Determine the (X, Y) coordinate at the center of the cell enclosing the given text.  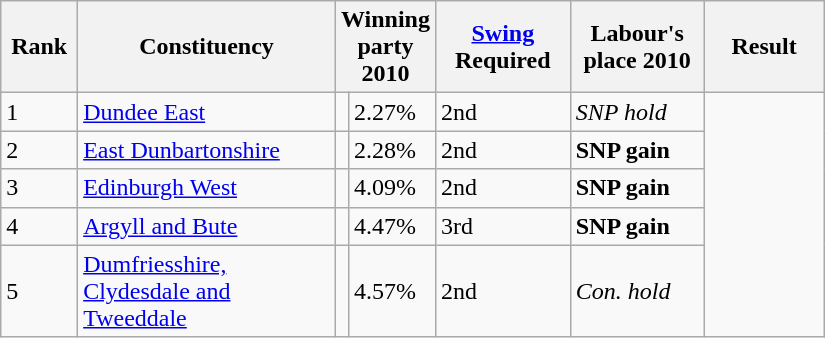
5 (40, 291)
3rd (502, 226)
East Dunbartonshire (207, 150)
Winning party 2010 (385, 47)
Labour's place 2010 (637, 47)
Con. hold (637, 291)
4.09% (392, 188)
4.57% (392, 291)
3 (40, 188)
4.47% (392, 226)
Swing Required (502, 47)
2 (40, 150)
Argyll and Bute (207, 226)
2.28% (392, 150)
Edinburgh West (207, 188)
2.27% (392, 112)
1 (40, 112)
Result (764, 47)
SNP hold (637, 112)
Constituency (207, 47)
Dundee East (207, 112)
Dumfriesshire, Clydesdale and Tweeddale (207, 291)
4 (40, 226)
Rank (40, 47)
